Output the (X, Y) coordinate of the center of the cell containing the given text.  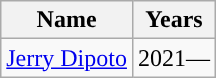
Jerry Dipoto (67, 58)
Name (67, 20)
2021— (174, 58)
Years (174, 20)
